Find where the given text appears and provide that cell's center as (x, y) coordinate. 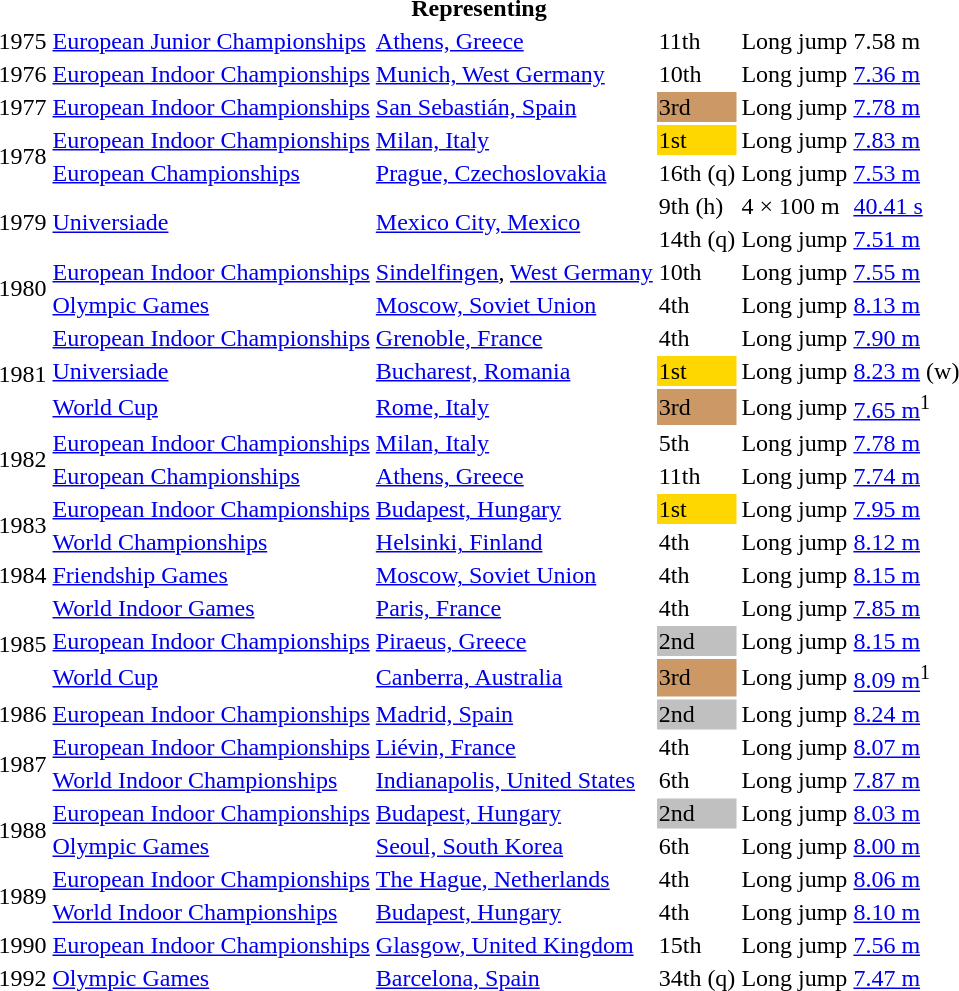
5th (697, 443)
Rome, Italy (514, 407)
Glasgow, United Kingdom (514, 945)
15th (697, 945)
San Sebastián, Spain (514, 107)
Mexico City, Mexico (514, 222)
Madrid, Spain (514, 714)
14th (q) (697, 239)
Liévin, France (514, 747)
Friendship Games (211, 575)
The Hague, Netherlands (514, 879)
Helsinki, Finland (514, 542)
Piraeus, Greece (514, 641)
Seoul, South Korea (514, 846)
World Indoor Games (211, 608)
9th (h) (697, 206)
Paris, France (514, 608)
Grenoble, France (514, 338)
Munich, West Germany (514, 74)
World Championships (211, 542)
Bucharest, Romania (514, 371)
Sindelfingen, West Germany (514, 272)
Canberra, Australia (514, 677)
4 × 100 m (794, 206)
Prague, Czechoslovakia (514, 173)
European Junior Championships (211, 41)
Indianapolis, United States (514, 780)
16th (q) (697, 173)
